Output the (x, y) coordinate of the center of the cell containing the given text.  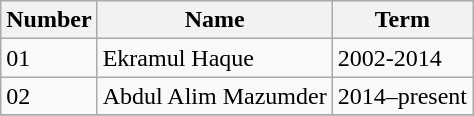
Name (214, 20)
Ekramul Haque (214, 58)
Term (402, 20)
Number (49, 20)
Abdul Alim Mazumder (214, 96)
01 (49, 58)
02 (49, 96)
2002-2014 (402, 58)
2014–present (402, 96)
